Return [X, Y] of the center of cell containing provided text 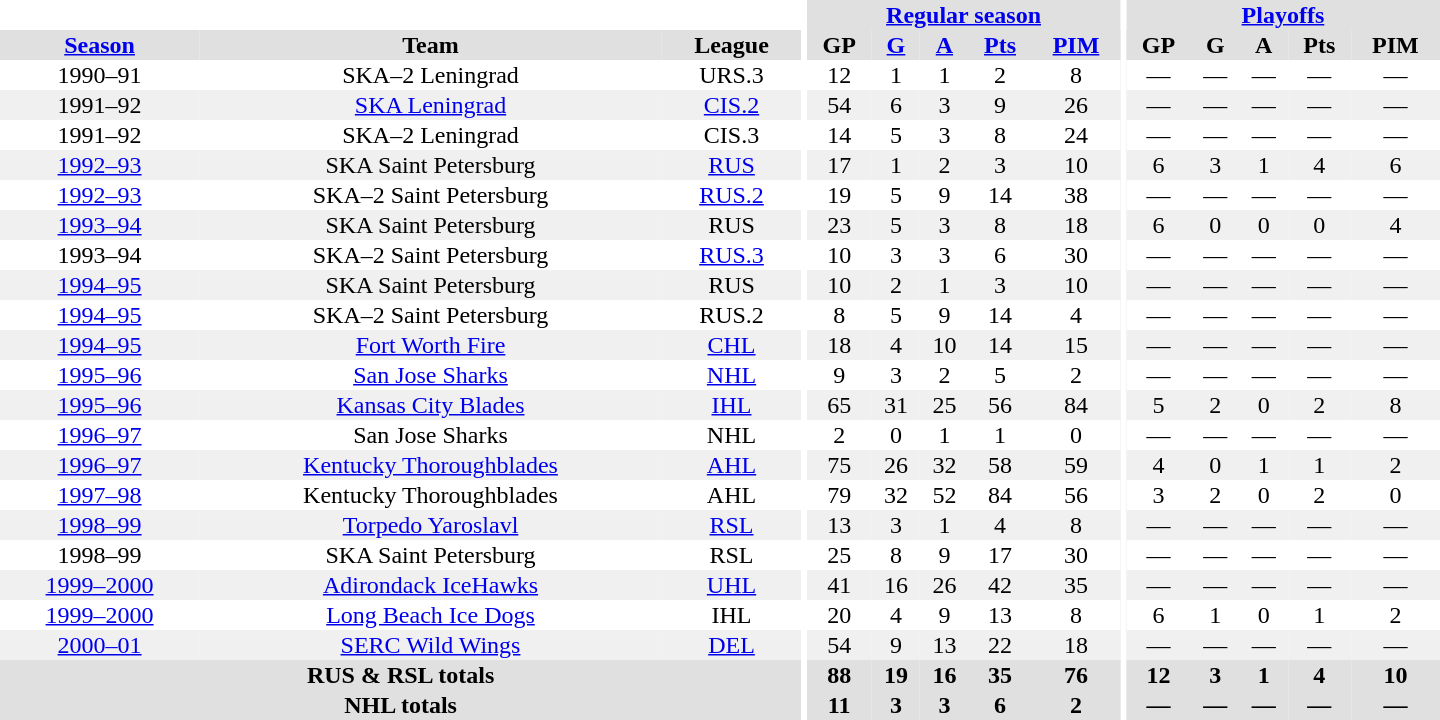
Adirondack IceHawks [430, 585]
41 [840, 585]
31 [896, 405]
88 [840, 675]
Team [430, 45]
Regular season [964, 15]
CHL [732, 345]
CIS.3 [732, 135]
38 [1076, 195]
Torpedo Yaroslavl [430, 525]
RUS & RSL totals [400, 675]
URS.3 [732, 75]
League [732, 45]
20 [840, 615]
42 [1000, 585]
58 [1000, 465]
Season [100, 45]
RUS.3 [732, 255]
UHL [732, 585]
59 [1076, 465]
75 [840, 465]
23 [840, 225]
65 [840, 405]
2000–01 [100, 645]
SERC Wild Wings [430, 645]
NHL totals [400, 705]
Fort Worth Fire [430, 345]
52 [944, 495]
Kansas City Blades [430, 405]
76 [1076, 675]
11 [840, 705]
22 [1000, 645]
1990–91 [100, 75]
79 [840, 495]
Playoffs [1283, 15]
DEL [732, 645]
Long Beach Ice Dogs [430, 615]
SKA Leningrad [430, 105]
24 [1076, 135]
1997–98 [100, 495]
CIS.2 [732, 105]
15 [1076, 345]
